Pinpoint the cell where the given text exists, returning its (X, Y) midpoint coordinate. 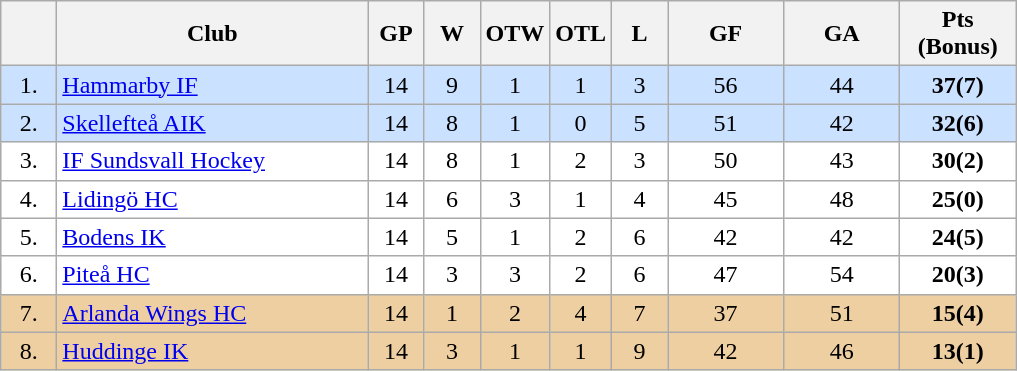
Piteå HC (212, 275)
Bodens IK (212, 237)
Club (212, 34)
L (640, 34)
6. (29, 275)
4. (29, 199)
W (452, 34)
43 (842, 161)
54 (842, 275)
24(5) (958, 237)
1. (29, 85)
44 (842, 85)
37 (726, 313)
0 (581, 123)
2. (29, 123)
Skellefteå AIK (212, 123)
37(7) (958, 85)
48 (842, 199)
Huddinge IK (212, 351)
OTW (515, 34)
45 (726, 199)
13(1) (958, 351)
15(4) (958, 313)
OTL (581, 34)
32(6) (958, 123)
GF (726, 34)
50 (726, 161)
46 (842, 351)
7. (29, 313)
56 (726, 85)
GP (396, 34)
5. (29, 237)
3. (29, 161)
8. (29, 351)
Pts (Bonus) (958, 34)
Hammarby IF (212, 85)
Lidingö HC (212, 199)
47 (726, 275)
30(2) (958, 161)
GA (842, 34)
25(0) (958, 199)
7 (640, 313)
20(3) (958, 275)
IF Sundsvall Hockey (212, 161)
Arlanda Wings HC (212, 313)
